Pinpoint the cell where the given text exists, returning its [X, Y] midpoint coordinate. 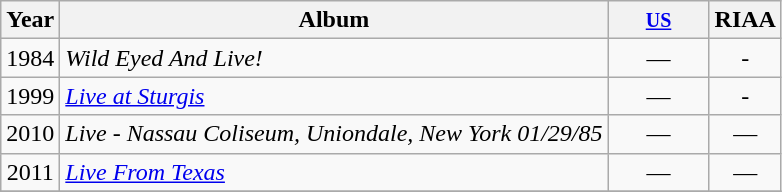
US [658, 20]
1999 [30, 96]
RIAA [745, 20]
1984 [30, 58]
Live at Sturgis [334, 96]
2010 [30, 134]
Album [334, 20]
Wild Eyed And Live! [334, 58]
2011 [30, 172]
Year [30, 20]
Live From Texas [334, 172]
Live - Nassau Coliseum, Uniondale, New York 01/29/85 [334, 134]
